Pinpoint the cell where the given text exists, returning its [X, Y] midpoint coordinate. 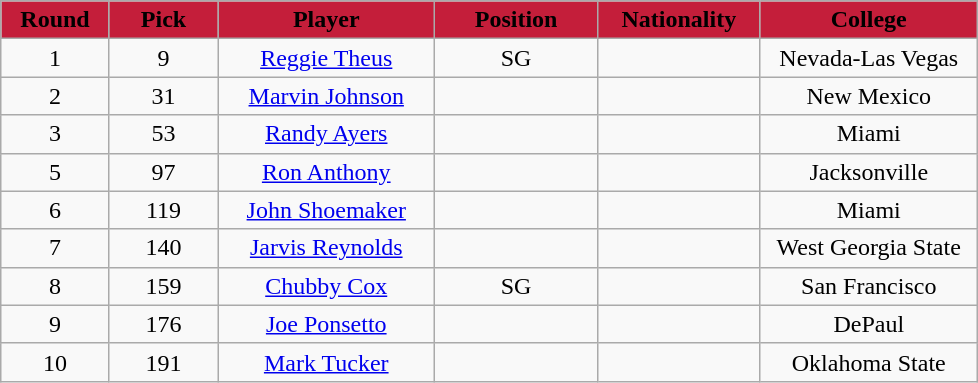
Round [55, 20]
176 [163, 324]
Jacksonville [868, 172]
10 [55, 362]
Oklahoma State [868, 362]
Randy Ayers [326, 134]
Ron Anthony [326, 172]
DePaul [868, 324]
1 [55, 58]
7 [55, 248]
53 [163, 134]
Reggie Theus [326, 58]
31 [163, 96]
Joe Ponsetto [326, 324]
Marvin Johnson [326, 96]
3 [55, 134]
119 [163, 210]
West Georgia State [868, 248]
191 [163, 362]
5 [55, 172]
Player [326, 20]
159 [163, 286]
Mark Tucker [326, 362]
Pick [163, 20]
6 [55, 210]
San Francisco [868, 286]
College [868, 20]
Jarvis Reynolds [326, 248]
8 [55, 286]
New Mexico [868, 96]
97 [163, 172]
2 [55, 96]
Position [516, 20]
Chubby Cox [326, 286]
Nevada-Las Vegas [868, 58]
Nationality [678, 20]
John Shoemaker [326, 210]
140 [163, 248]
